From the cell containing the given text, extract its center point as [x, y] coordinate. 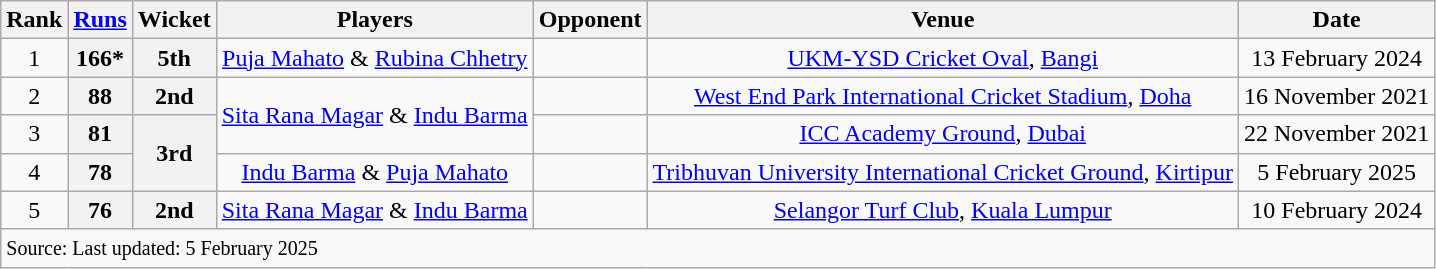
Wicket [174, 20]
166* [100, 58]
Indu Barma & Puja Mahato [374, 172]
Opponent [590, 20]
81 [100, 134]
5th [174, 58]
Tribhuvan University International Cricket Ground, Kirtipur [942, 172]
Venue [942, 20]
Runs [100, 20]
3 [34, 134]
West End Park International Cricket Stadium, Doha [942, 96]
2 [34, 96]
10 February 2024 [1336, 210]
78 [100, 172]
ICC Academy Ground, Dubai [942, 134]
UKM-YSD Cricket Oval, Bangi [942, 58]
4 [34, 172]
Players [374, 20]
5 February 2025 [1336, 172]
Source: Last updated: 5 February 2025 [718, 248]
3rd [174, 153]
16 November 2021 [1336, 96]
76 [100, 210]
88 [100, 96]
Puja Mahato & Rubina Chhetry [374, 58]
22 November 2021 [1336, 134]
13 February 2024 [1336, 58]
Rank [34, 20]
5 [34, 210]
Date [1336, 20]
1 [34, 58]
Selangor Turf Club, Kuala Lumpur [942, 210]
